From the cell containing the given text, extract its center point as (X, Y) coordinate. 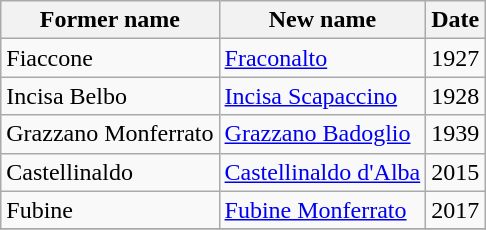
2017 (456, 210)
2015 (456, 172)
Former name (110, 20)
Castellinaldo d'Alba (322, 172)
Fubine (110, 210)
Incisa Scapaccino (322, 96)
Grazzano Monferrato (110, 134)
Fubine Monferrato (322, 210)
Fraconalto (322, 58)
Date (456, 20)
Incisa Belbo (110, 96)
1939 (456, 134)
Castellinaldo (110, 172)
1928 (456, 96)
Fiaccone (110, 58)
New name (322, 20)
1927 (456, 58)
Grazzano Badoglio (322, 134)
